For the text-containing cell, return its midpoint in (x, y) coordinate format. 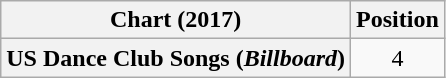
Chart (2017) (176, 20)
Position (398, 20)
4 (398, 58)
US Dance Club Songs (Billboard) (176, 58)
